Output the [x, y] coordinate of the center of the cell containing the given text.  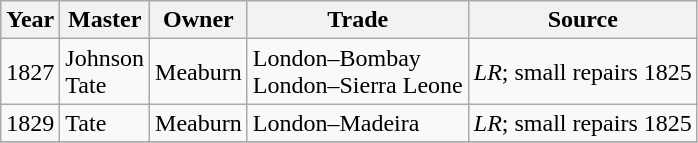
JohnsonTate [105, 72]
London–Madeira [358, 123]
1829 [30, 123]
London–BombayLondon–Sierra Leone [358, 72]
1827 [30, 72]
Year [30, 20]
Tate [105, 123]
Source [582, 20]
Master [105, 20]
Owner [199, 20]
Trade [358, 20]
